Search for the cell housing the specified text and yield its (X, Y) center coordinate. 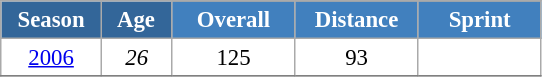
Sprint (480, 20)
26 (136, 58)
Overall (234, 20)
2006 (52, 58)
93 (356, 58)
125 (234, 58)
Distance (356, 20)
Age (136, 20)
Season (52, 20)
